Provide the (x, y) coordinate of the cell's center where the given text is located.  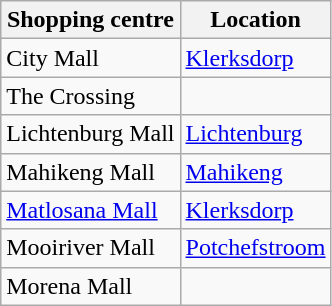
Morena Mall (90, 286)
Mahikeng (256, 172)
Mooiriver Mall (90, 248)
Matlosana Mall (90, 210)
Potchefstroom (256, 248)
The Crossing (90, 96)
Shopping centre (90, 20)
Lichtenburg Mall (90, 134)
City Mall (90, 58)
Location (256, 20)
Mahikeng Mall (90, 172)
Lichtenburg (256, 134)
